Capture the cell that displays the provided text and extract its [x, y] central coordinate. 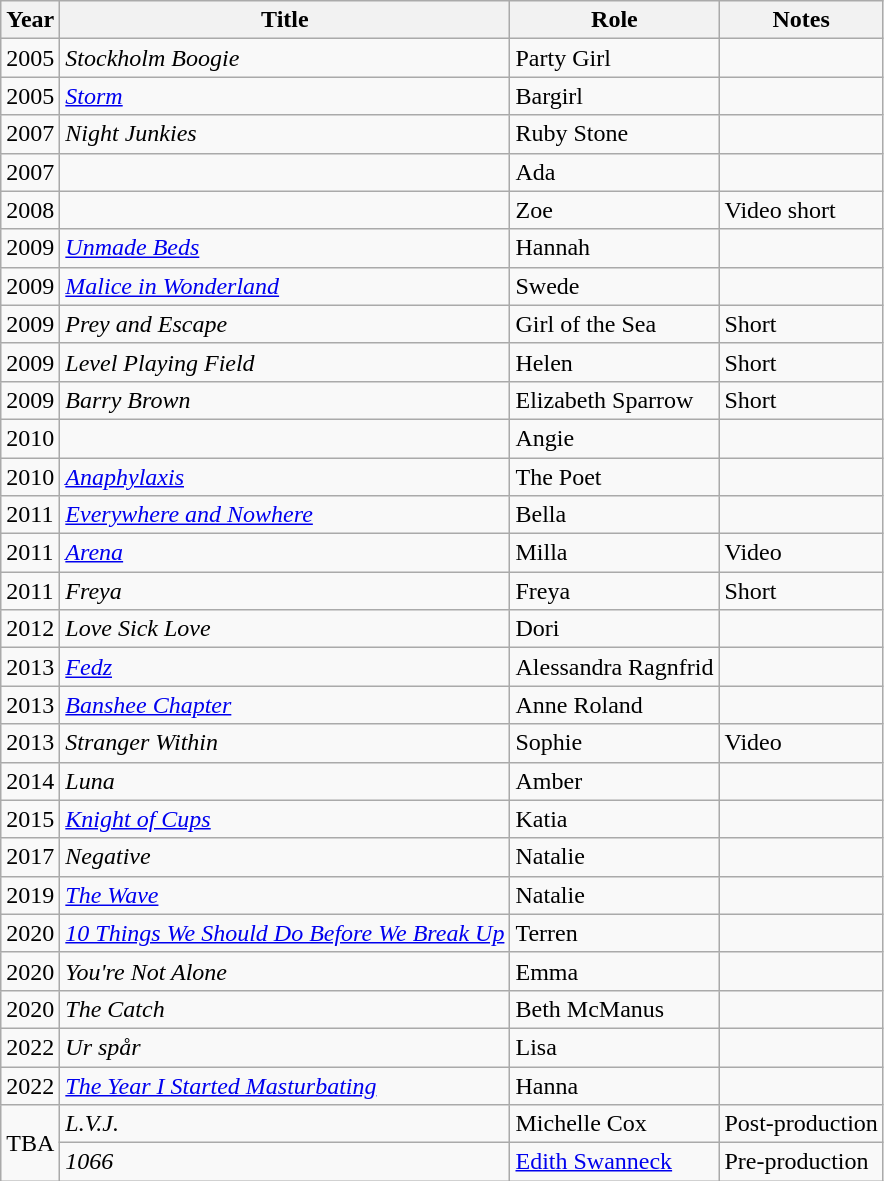
Negative [285, 857]
Title [285, 20]
Ruby Stone [614, 134]
Level Playing Field [285, 362]
2015 [30, 819]
Stockholm Boogie [285, 58]
The Poet [614, 477]
2012 [30, 629]
Barry Brown [285, 400]
Luna [285, 781]
Banshee Chapter [285, 705]
TBA [30, 1143]
2014 [30, 781]
Malice in Wonderland [285, 286]
2019 [30, 895]
Dori [614, 629]
Terren [614, 933]
Emma [614, 971]
Year [30, 20]
2008 [30, 210]
1066 [285, 1162]
Beth McManus [614, 1009]
Role [614, 20]
Unmade Beds [285, 248]
Prey and Escape [285, 324]
Katia [614, 819]
Girl of the Sea [614, 324]
Amber [614, 781]
Post-production [801, 1124]
Ada [614, 172]
The Year I Started Masturbating [285, 1085]
Bella [614, 515]
Hanna [614, 1085]
The Catch [285, 1009]
2017 [30, 857]
L.V.J. [285, 1124]
Swede [614, 286]
Michelle Cox [614, 1124]
Storm [285, 96]
Bargirl [614, 96]
Pre-production [801, 1162]
Knight of Cups [285, 819]
Night Junkies [285, 134]
Arena [285, 553]
Lisa [614, 1047]
10 Things We Should Do Before We Break Up [285, 933]
Edith Swanneck [614, 1162]
Helen [614, 362]
You're Not Alone [285, 971]
Stranger Within [285, 743]
Love Sick Love [285, 629]
Zoe [614, 210]
Video short [801, 210]
The Wave [285, 895]
Everywhere and Nowhere [285, 515]
Milla [614, 553]
Anaphylaxis [285, 477]
Alessandra Ragnfrid [614, 667]
Anne Roland [614, 705]
Angie [614, 438]
Elizabeth Sparrow [614, 400]
Notes [801, 20]
Fedz [285, 667]
Party Girl [614, 58]
Sophie [614, 743]
Hannah [614, 248]
Ur spår [285, 1047]
